Find where the given text appears and provide that cell's center as (x, y) coordinate. 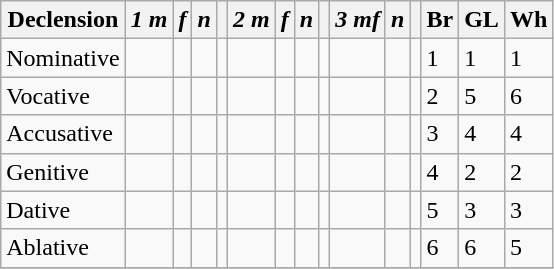
2 m (251, 20)
Declension (63, 20)
Genitive (63, 172)
Br (440, 20)
Dative (63, 210)
Vocative (63, 96)
Nominative (63, 58)
3 mf (358, 20)
Wh (528, 20)
1 m (149, 20)
Ablative (63, 248)
GL (482, 20)
Accusative (63, 134)
